From the cell containing the given text, extract its center point as (X, Y) coordinate. 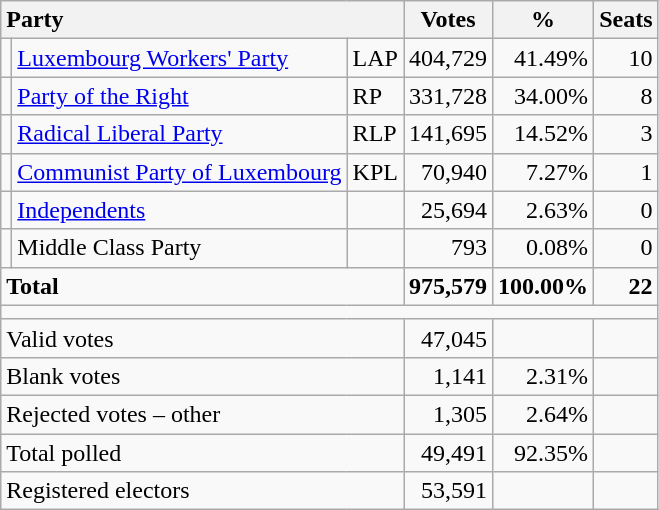
70,940 (448, 172)
RP (375, 96)
Total polled (202, 453)
8 (626, 96)
1,141 (448, 376)
Total (202, 286)
Rejected votes – other (202, 414)
Party of the Right (180, 96)
2.63% (544, 210)
Valid votes (202, 338)
41.49% (544, 58)
Registered electors (202, 491)
22 (626, 286)
KPL (375, 172)
2.31% (544, 376)
Party (202, 20)
404,729 (448, 58)
1,305 (448, 414)
0.08% (544, 248)
975,579 (448, 286)
Luxembourg Workers' Party (180, 58)
331,728 (448, 96)
14.52% (544, 134)
793 (448, 248)
100.00% (544, 286)
25,694 (448, 210)
Middle Class Party (180, 248)
Communist Party of Luxembourg (180, 172)
1 (626, 172)
53,591 (448, 491)
Seats (626, 20)
Radical Liberal Party (180, 134)
34.00% (544, 96)
92.35% (544, 453)
3 (626, 134)
10 (626, 58)
Blank votes (202, 376)
49,491 (448, 453)
RLP (375, 134)
2.64% (544, 414)
Votes (448, 20)
141,695 (448, 134)
Independents (180, 210)
LAP (375, 58)
% (544, 20)
47,045 (448, 338)
7.27% (544, 172)
